Return [x, y] of the center of cell containing provided text 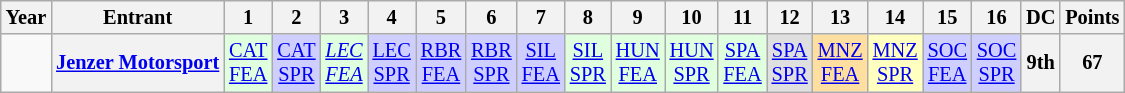
Jenzer Motorsport [138, 63]
67 [1092, 63]
3 [344, 17]
SPASPR [790, 63]
Year [26, 17]
MNZSPR [896, 63]
2 [296, 17]
LECSPR [392, 63]
14 [896, 17]
DC [1040, 17]
11 [742, 17]
1 [248, 17]
SILSPR [588, 63]
Points [1092, 17]
SOCFEA [948, 63]
16 [996, 17]
13 [840, 17]
SOCSPR [996, 63]
6 [491, 17]
LECFEA [344, 63]
HUNSPR [692, 63]
9 [638, 17]
RBRSPR [491, 63]
CATFEA [248, 63]
8 [588, 17]
SILFEA [541, 63]
MNZFEA [840, 63]
10 [692, 17]
12 [790, 17]
CATSPR [296, 63]
5 [441, 17]
Entrant [138, 17]
SPAFEA [742, 63]
7 [541, 17]
4 [392, 17]
RBRFEA [441, 63]
9th [1040, 63]
15 [948, 17]
HUNFEA [638, 63]
